Provide the [x, y] coordinate of the cell's center where the given text is located.  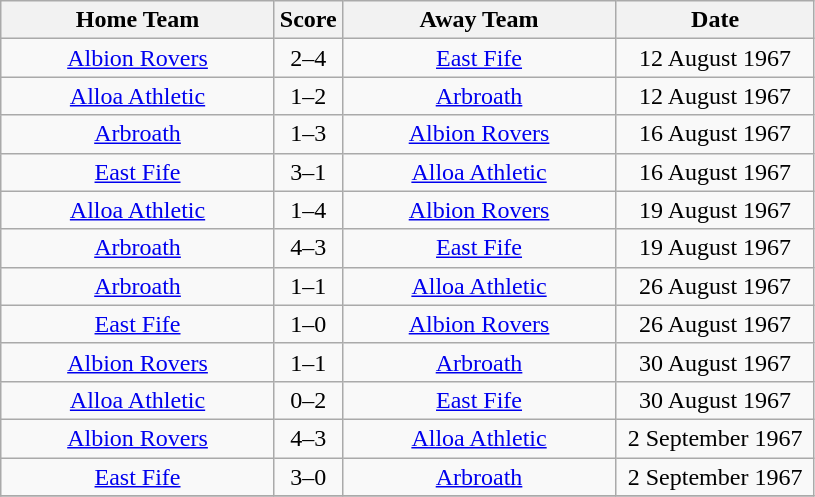
0–2 [308, 400]
1–0 [308, 324]
Date [716, 20]
1–3 [308, 134]
1–2 [308, 96]
Home Team [138, 20]
Away Team [479, 20]
3–1 [308, 172]
Score [308, 20]
1–4 [308, 210]
3–0 [308, 477]
2–4 [308, 58]
